From the cell containing the given text, extract its center point as [X, Y] coordinate. 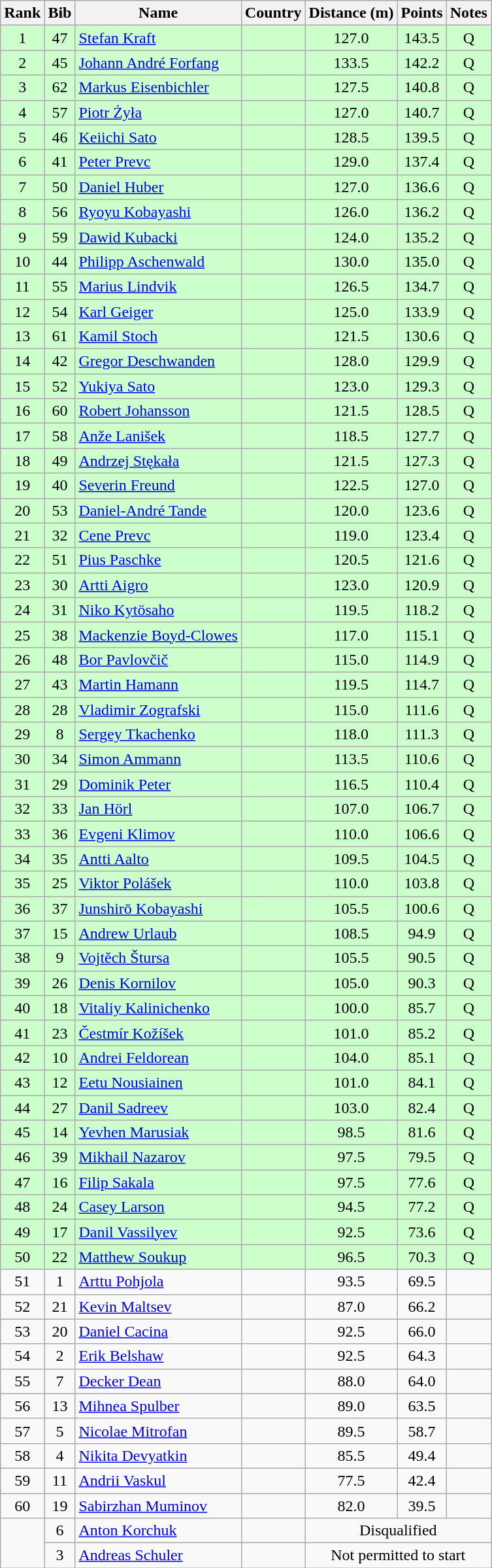
89.0 [352, 1406]
85.5 [352, 1456]
90.3 [422, 983]
Daniel Cacina [158, 1331]
114.7 [422, 684]
Nicolae Mitrofan [158, 1431]
Junshirō Kobayashi [158, 909]
Viktor Polášek [158, 884]
136.2 [422, 212]
Andrzej Stękała [158, 461]
Notes [468, 13]
66.0 [422, 1331]
42.4 [422, 1480]
Andreas Schuler [158, 1556]
103.8 [422, 884]
118.0 [352, 735]
Bor Pavlovčič [158, 659]
93.5 [352, 1282]
135.2 [422, 237]
98.5 [352, 1133]
Sergey Tkachenko [158, 735]
Niko Kytösaho [158, 610]
100.0 [352, 1008]
122.5 [352, 486]
77.5 [352, 1480]
Mikhail Nazarov [158, 1158]
85.1 [422, 1058]
108.5 [352, 933]
94.9 [422, 933]
124.0 [352, 237]
123.6 [422, 510]
129.0 [352, 162]
Daniel-André Tande [158, 510]
Bib [60, 13]
Dawid Kubacki [158, 237]
143.5 [422, 38]
Erik Belshaw [158, 1356]
136.6 [422, 187]
77.6 [422, 1182]
82.4 [422, 1108]
82.0 [352, 1505]
Kevin Maltsev [158, 1307]
127.3 [422, 461]
Anže Lanišek [158, 436]
105.0 [352, 983]
139.5 [422, 137]
123.4 [422, 535]
Sabirzhan Muminov [158, 1505]
Distance (m) [352, 13]
106.7 [422, 809]
127.7 [422, 436]
128.0 [352, 361]
Mackenzie Boyd-Clowes [158, 635]
39.5 [422, 1505]
Antti Aalto [158, 859]
94.5 [352, 1207]
Severin Freund [158, 486]
Anton Korchuk [158, 1531]
Pius Paschke [158, 560]
Vladimir Zografski [158, 709]
126.5 [352, 286]
Vojtěch Štursa [158, 958]
Piotr Żyła [158, 112]
Artti Aigro [158, 585]
Country [273, 13]
113.5 [352, 759]
119.0 [352, 535]
110.4 [422, 784]
110.6 [422, 759]
Čestmír Kožíšek [158, 1033]
88.0 [352, 1381]
133.9 [422, 312]
73.6 [422, 1232]
70.3 [422, 1257]
116.5 [352, 784]
135.0 [422, 261]
Marius Lindvik [158, 286]
106.6 [422, 834]
103.0 [352, 1108]
118.5 [352, 436]
Daniel Huber [158, 187]
90.5 [422, 958]
111.6 [422, 709]
Casey Larson [158, 1207]
Points [422, 13]
117.0 [352, 635]
64.0 [422, 1381]
Not permitted to start [398, 1556]
Stefan Kraft [158, 38]
Keiichi Sato [158, 137]
120.9 [422, 585]
Cene Prevc [158, 535]
109.5 [352, 859]
104.5 [422, 859]
Danil Vassilyev [158, 1232]
125.0 [352, 312]
49.4 [422, 1456]
130.0 [352, 261]
140.7 [422, 112]
Johann André Forfang [158, 63]
Martin Hamann [158, 684]
126.0 [352, 212]
Robert Johansson [158, 411]
130.6 [422, 337]
77.2 [422, 1207]
120.5 [352, 560]
Danil Sadreev [158, 1108]
140.8 [422, 88]
Name [158, 13]
121.6 [422, 560]
Yevhen Marusiak [158, 1133]
96.5 [352, 1257]
63.5 [422, 1406]
134.7 [422, 286]
Denis Kornilov [158, 983]
89.5 [352, 1431]
81.6 [422, 1133]
100.6 [422, 909]
Eetu Nousiainen [158, 1082]
111.3 [422, 735]
Philipp Aschenwald [158, 261]
Markus Eisenbichler [158, 88]
Andrew Urlaub [158, 933]
Jan Hörl [158, 809]
Rank [22, 13]
129.3 [422, 386]
137.4 [422, 162]
107.0 [352, 809]
58.7 [422, 1431]
66.2 [422, 1307]
142.2 [422, 63]
115.1 [422, 635]
Decker Dean [158, 1381]
129.9 [422, 361]
61 [60, 337]
Mihnea Spulber [158, 1406]
85.2 [422, 1033]
87.0 [352, 1307]
Arttu Pohjola [158, 1282]
69.5 [422, 1282]
114.9 [422, 659]
Peter Prevc [158, 162]
Vitaliy Kalinichenko [158, 1008]
Andrei Feldorean [158, 1058]
Andrii Vaskul [158, 1480]
Nikita Devyatkin [158, 1456]
64.3 [422, 1356]
Gregor Deschwanden [158, 361]
Kamil Stoch [158, 337]
Dominik Peter [158, 784]
104.0 [352, 1058]
84.1 [422, 1082]
127.5 [352, 88]
Disqualified [398, 1531]
Yukiya Sato [158, 386]
Ryoyu Kobayashi [158, 212]
Karl Geiger [158, 312]
79.5 [422, 1158]
133.5 [352, 63]
Matthew Soukup [158, 1257]
Filip Sakala [158, 1182]
62 [60, 88]
120.0 [352, 510]
118.2 [422, 610]
85.7 [422, 1008]
Evgeni Klimov [158, 834]
Simon Ammann [158, 759]
